Detect which cell encompasses the target text, then output its [X, Y] center coordinate. 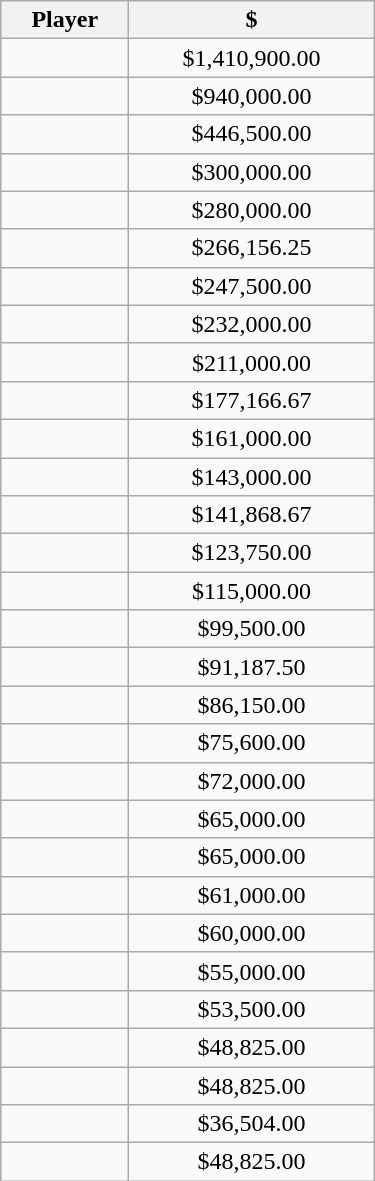
$446,500.00 [252, 134]
$61,000.00 [252, 895]
$177,166.67 [252, 400]
$161,000.00 [252, 438]
$36,504.00 [252, 1124]
$141,868.67 [252, 515]
$266,156.25 [252, 248]
$55,000.00 [252, 971]
$300,000.00 [252, 172]
$280,000.00 [252, 210]
$86,150.00 [252, 705]
$940,000.00 [252, 96]
$1,410,900.00 [252, 58]
$60,000.00 [252, 933]
$75,600.00 [252, 743]
$247,500.00 [252, 286]
$123,750.00 [252, 553]
$211,000.00 [252, 362]
Player [65, 20]
$99,500.00 [252, 629]
$232,000.00 [252, 324]
$ [252, 20]
$91,187.50 [252, 667]
$143,000.00 [252, 477]
$53,500.00 [252, 1009]
$115,000.00 [252, 591]
$72,000.00 [252, 781]
